Search for the cell housing the specified text and yield its (X, Y) center coordinate. 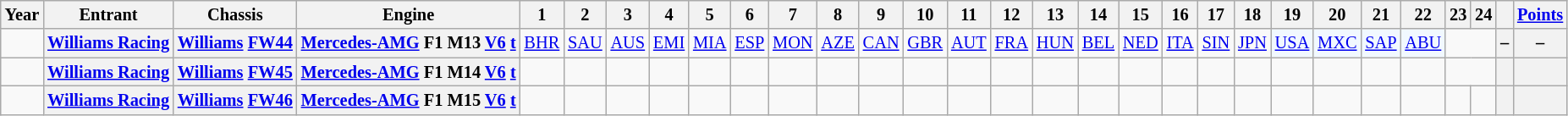
EMI (668, 43)
Points (1540, 14)
USA (1292, 43)
5 (709, 14)
10 (925, 14)
22 (1423, 14)
Mercedes-AMG F1 M13 V6 t (409, 43)
CAN (882, 43)
HUN (1055, 43)
23 (1458, 14)
9 (882, 14)
21 (1381, 14)
19 (1292, 14)
AZE (838, 43)
SAU (585, 43)
3 (628, 14)
Mercedes-AMG F1 M14 V6 t (409, 72)
18 (1252, 14)
Mercedes-AMG F1 M15 V6 t (409, 100)
20 (1337, 14)
ESP (750, 43)
SIN (1217, 43)
14 (1098, 14)
NED (1141, 43)
Williams FW46 (235, 100)
6 (750, 14)
8 (838, 14)
MON (792, 43)
JPN (1252, 43)
Entrant (108, 14)
13 (1055, 14)
ABU (1423, 43)
Engine (409, 14)
12 (1012, 14)
Williams FW45 (235, 72)
1 (542, 14)
FRA (1012, 43)
BEL (1098, 43)
4 (668, 14)
ITA (1180, 43)
24 (1483, 14)
15 (1141, 14)
MXC (1337, 43)
11 (969, 14)
SAP (1381, 43)
Chassis (235, 14)
17 (1217, 14)
BHR (542, 43)
Year (22, 14)
AUS (628, 43)
Williams FW44 (235, 43)
AUT (969, 43)
7 (792, 14)
MIA (709, 43)
GBR (925, 43)
16 (1180, 14)
2 (585, 14)
